From the cell containing the given text, extract its center point as [x, y] coordinate. 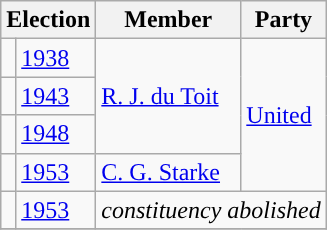
C. G. Starke [168, 172]
constituency abolished [211, 210]
Election [48, 20]
Member [168, 20]
United [284, 115]
R. J. du Toit [168, 96]
1938 [56, 58]
Party [284, 20]
1943 [56, 96]
1948 [56, 134]
